Determine the (X, Y) coordinate at the center of the cell enclosing the given text.  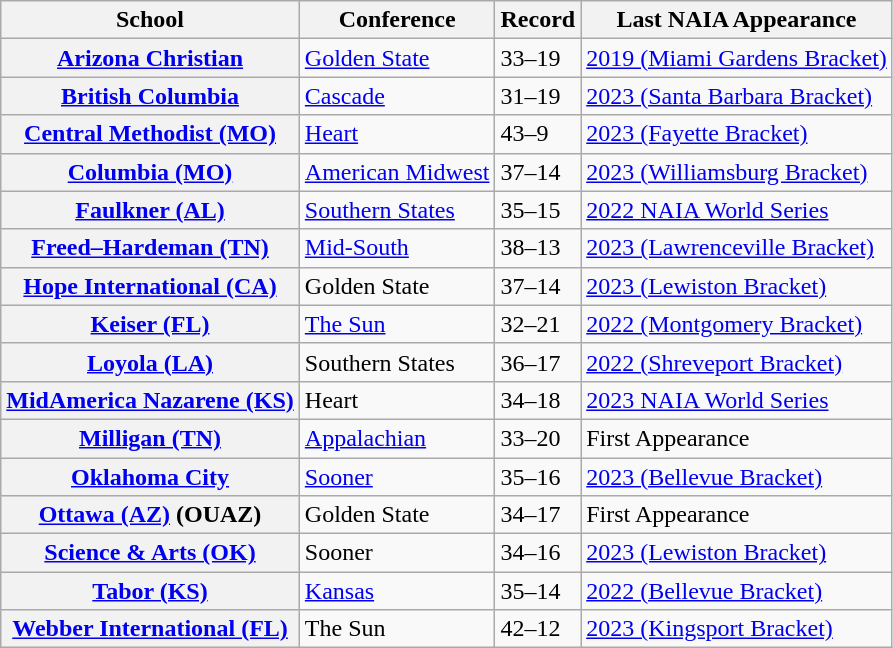
31–19 (538, 96)
Faulkner (AL) (150, 210)
Ottawa (AZ) (OUAZ) (150, 515)
2023 (Fayette Bracket) (737, 134)
Mid-South (397, 248)
34–18 (538, 400)
Tabor (KS) (150, 591)
33–20 (538, 438)
2023 (Kingsport Bracket) (737, 629)
Central Methodist (MO) (150, 134)
2023 (Santa Barbara Bracket) (737, 96)
School (150, 20)
Science & Arts (OK) (150, 553)
Loyola (LA) (150, 362)
2023 (Bellevue Bracket) (737, 477)
2023 (Williamsburg Bracket) (737, 172)
Appalachian (397, 438)
2022 NAIA World Series (737, 210)
Last NAIA Appearance (737, 20)
Arizona Christian (150, 58)
33–19 (538, 58)
43–9 (538, 134)
Oklahoma City (150, 477)
Keiser (FL) (150, 324)
2023 NAIA World Series (737, 400)
2022 (Bellevue Bracket) (737, 591)
Columbia (MO) (150, 172)
MidAmerica Nazarene (KS) (150, 400)
Conference (397, 20)
Record (538, 20)
34–17 (538, 515)
Milligan (TN) (150, 438)
Webber International (FL) (150, 629)
38–13 (538, 248)
35–15 (538, 210)
2022 (Montgomery Bracket) (737, 324)
American Midwest (397, 172)
Cascade (397, 96)
Kansas (397, 591)
35–16 (538, 477)
2023 (Lawrenceville Bracket) (737, 248)
British Columbia (150, 96)
2022 (Shreveport Bracket) (737, 362)
36–17 (538, 362)
32–21 (538, 324)
35–14 (538, 591)
42–12 (538, 629)
2019 (Miami Gardens Bracket) (737, 58)
Hope International (CA) (150, 286)
34–16 (538, 553)
Freed–Hardeman (TN) (150, 248)
